Return the (X, Y) coordinate for the center point of the cell that contains the specified text.  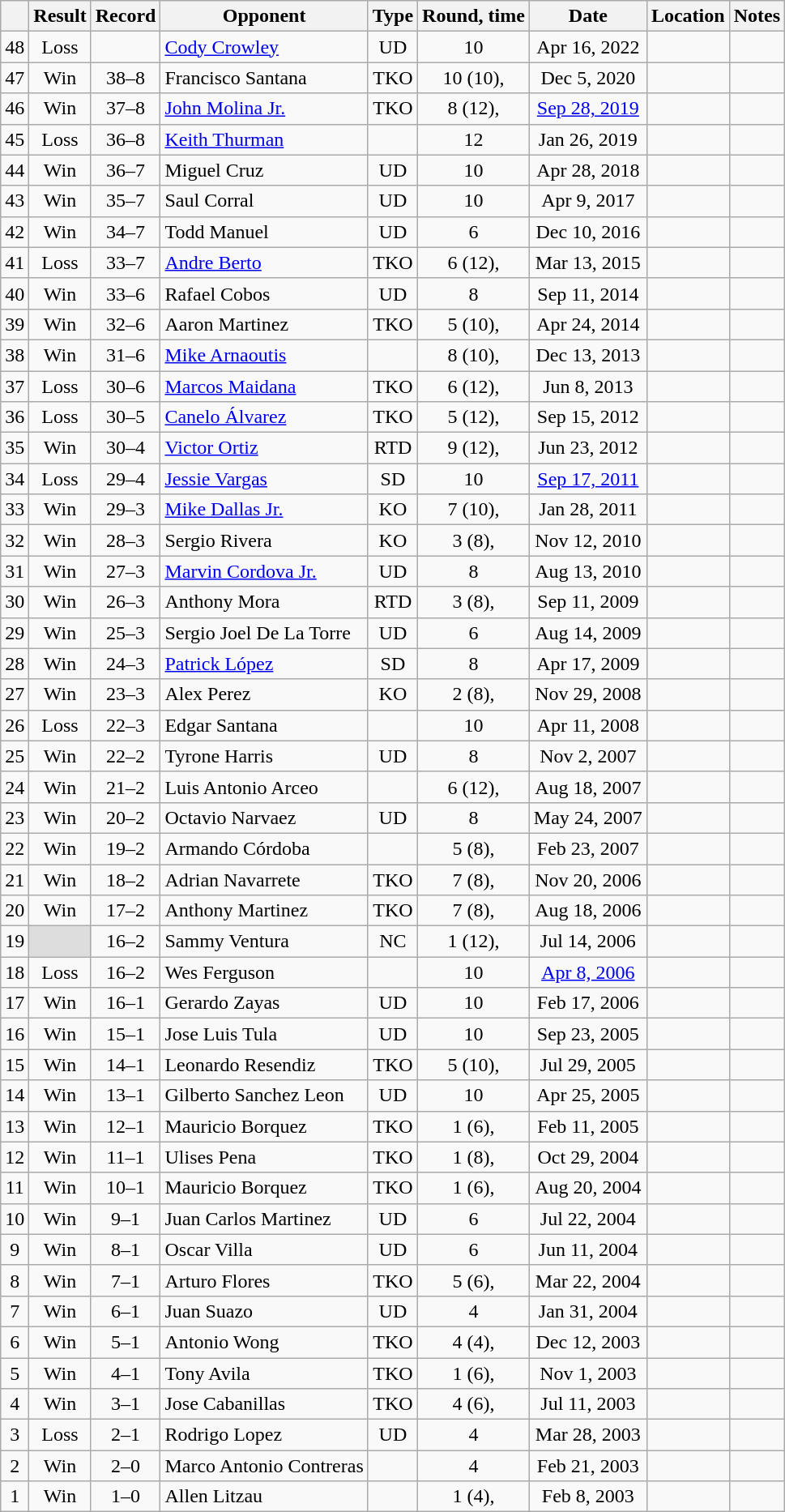
Armando Córdoba (264, 848)
5–1 (126, 1342)
1–0 (126, 1497)
5 (12), (474, 417)
Apr 24, 2014 (588, 324)
4 (4), (474, 1342)
36–8 (126, 139)
Juan Carlos Martinez (264, 1219)
16 (15, 1034)
Mar 28, 2003 (588, 1435)
Apr 17, 2009 (588, 664)
Mar 22, 2004 (588, 1280)
Aug 14, 2009 (588, 633)
24–3 (126, 664)
Rodrigo Lopez (264, 1435)
7 (15, 1311)
Rafael Cobos (264, 293)
Sep 28, 2019 (588, 109)
Sammy Ventura (264, 942)
20–2 (126, 818)
Antonio Wong (264, 1342)
21 (15, 879)
36–7 (126, 170)
2 (8), (474, 694)
Jul 11, 2003 (588, 1404)
23–3 (126, 694)
Nov 1, 2003 (588, 1373)
Jun 11, 2004 (588, 1249)
Jul 22, 2004 (588, 1219)
Adrian Navarrete (264, 879)
Dec 5, 2020 (588, 78)
John Molina Jr. (264, 109)
46 (15, 109)
10–1 (126, 1188)
Gerardo Zayas (264, 1003)
18–2 (126, 879)
Mike Dallas Jr. (264, 510)
27–3 (126, 571)
32 (15, 540)
11–1 (126, 1157)
Dec 10, 2016 (588, 232)
13 (15, 1126)
Sep 23, 2005 (588, 1034)
Jul 14, 2006 (588, 942)
Feb 8, 2003 (588, 1497)
Tyrone Harris (264, 756)
7 (10), (474, 510)
9 (12), (474, 448)
30 (15, 602)
8 (10), (474, 355)
4–1 (126, 1373)
Anthony Martinez (264, 911)
3–1 (126, 1404)
Keith Thurman (264, 139)
Arturo Flores (264, 1280)
2–0 (126, 1466)
39 (15, 324)
36 (15, 417)
15–1 (126, 1034)
Todd Manuel (264, 232)
33–6 (126, 293)
Tony Avila (264, 1373)
28–3 (126, 540)
18 (15, 972)
Marvin Cordova Jr. (264, 571)
2–1 (126, 1435)
Luis Antonio Arceo (264, 787)
30–5 (126, 417)
3 (15, 1435)
34 (15, 479)
Sep 17, 2011 (588, 479)
9–1 (126, 1219)
Apr 16, 2022 (588, 47)
Marco Antonio Contreras (264, 1466)
Feb 21, 2003 (588, 1466)
19 (15, 942)
42 (15, 232)
33–7 (126, 263)
1 (4), (474, 1497)
Round, time (474, 16)
44 (15, 170)
Sep 11, 2014 (588, 293)
28 (15, 664)
Aug 18, 2006 (588, 911)
Opponent (264, 16)
Jan 26, 2019 (588, 139)
Jose Cabanillas (264, 1404)
33 (15, 510)
Cody Crowley (264, 47)
Aug 18, 2007 (588, 787)
8 (12), (474, 109)
Type (392, 16)
Ulises Pena (264, 1157)
14 (15, 1096)
Canelo Álvarez (264, 417)
Juan Suazo (264, 1311)
31–6 (126, 355)
Feb 11, 2005 (588, 1126)
34–7 (126, 232)
Jessie Vargas (264, 479)
6–1 (126, 1311)
38 (15, 355)
Apr 25, 2005 (588, 1096)
Mar 13, 2015 (588, 263)
11 (15, 1188)
Date (588, 16)
16–1 (126, 1003)
22–2 (126, 756)
19–2 (126, 848)
14–1 (126, 1065)
5 (8), (474, 848)
25–3 (126, 633)
Apr 8, 2006 (588, 972)
48 (15, 47)
Aaron Martinez (264, 324)
29–3 (126, 510)
38–8 (126, 78)
Apr 28, 2018 (588, 170)
9 (15, 1249)
Patrick López (264, 664)
30–6 (126, 387)
4 (6), (474, 1404)
5 (15, 1373)
43 (15, 201)
Victor Ortiz (264, 448)
Jan 31, 2004 (588, 1311)
Aug 20, 2004 (588, 1188)
Apr 9, 2017 (588, 201)
Edgar Santana (264, 725)
1 (12), (474, 942)
Dec 13, 2013 (588, 355)
47 (15, 78)
Gilberto Sanchez Leon (264, 1096)
Saul Corral (264, 201)
5 (6), (474, 1280)
8–1 (126, 1249)
Wes Ferguson (264, 972)
Nov 12, 2010 (588, 540)
Andre Berto (264, 263)
Nov 20, 2006 (588, 879)
21–2 (126, 787)
Miguel Cruz (264, 170)
May 24, 2007 (588, 818)
30–4 (126, 448)
NC (392, 942)
35 (15, 448)
32–6 (126, 324)
Oscar Villa (264, 1249)
20 (15, 911)
Jan 28, 2011 (588, 510)
37–8 (126, 109)
Alex Perez (264, 694)
Anthony Mora (264, 602)
12–1 (126, 1126)
Oct 29, 2004 (588, 1157)
31 (15, 571)
24 (15, 787)
Sep 11, 2009 (588, 602)
Octavio Narvaez (264, 818)
Sergio Joel De La Torre (264, 633)
7–1 (126, 1280)
Leonardo Resendiz (264, 1065)
Result (60, 16)
Jun 8, 2013 (588, 387)
Record (126, 16)
Feb 17, 2006 (588, 1003)
29–4 (126, 479)
Jose Luis Tula (264, 1034)
Mike Arnaoutis (264, 355)
35–7 (126, 201)
1 (15, 1497)
23 (15, 818)
13–1 (126, 1096)
22 (15, 848)
26–3 (126, 602)
Nov 2, 2007 (588, 756)
41 (15, 263)
29 (15, 633)
Marcos Maidana (264, 387)
Nov 29, 2008 (588, 694)
Feb 23, 2007 (588, 848)
45 (15, 139)
Apr 11, 2008 (588, 725)
10 (10), (474, 78)
Sergio Rivera (264, 540)
37 (15, 387)
Aug 13, 2010 (588, 571)
25 (15, 756)
Allen Litzau (264, 1497)
Sep 15, 2012 (588, 417)
17–2 (126, 911)
2 (15, 1466)
Francisco Santana (264, 78)
15 (15, 1065)
40 (15, 293)
17 (15, 1003)
26 (15, 725)
27 (15, 694)
Location (688, 16)
Jun 23, 2012 (588, 448)
22–3 (126, 725)
Jul 29, 2005 (588, 1065)
Dec 12, 2003 (588, 1342)
Notes (757, 16)
1 (8), (474, 1157)
